Search for the cell housing the specified text and yield its (x, y) center coordinate. 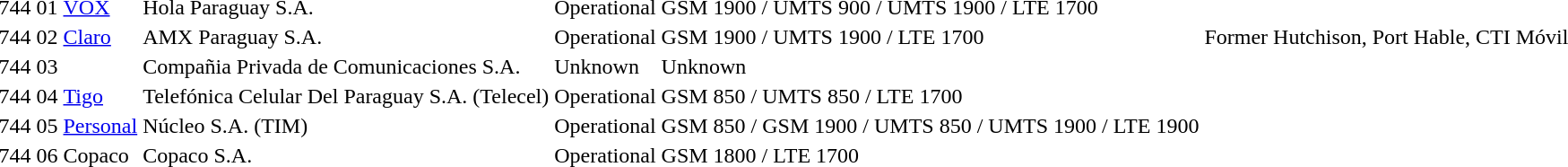
Telefónica Celular Del Paraguay S.A. (Telecel) (346, 96)
Claro (100, 37)
GSM 850 / GSM 1900 / UMTS 850 / UMTS 1900 / LTE 1900 (931, 126)
Personal (100, 126)
03 (47, 66)
AMX Paraguay S.A. (346, 37)
GSM 850 / UMTS 850 / LTE 1700 (931, 96)
Tigo (100, 96)
GSM 1900 / UMTS 1900 / LTE 1700 (931, 37)
04 (47, 96)
Núcleo S.A. (TIM) (346, 126)
Compañia Privada de Comunicaciones S.A. (346, 66)
05 (47, 126)
02 (47, 37)
